Extract the (X, Y) coordinate from the center of the cell holding the provided text.  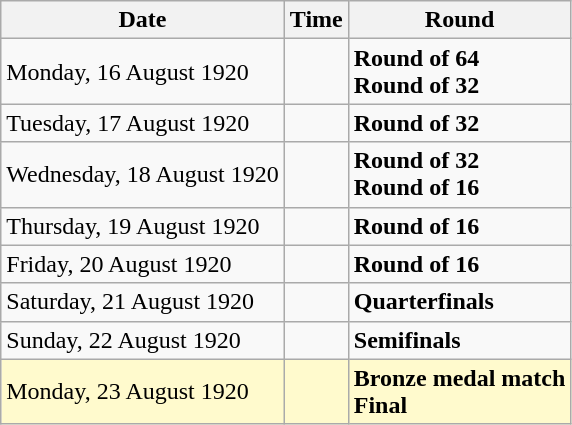
Monday, 23 August 1920 (143, 392)
Round (460, 20)
Sunday, 22 August 1920 (143, 340)
Semifinals (460, 340)
Round of 32 (460, 123)
Time (316, 20)
Friday, 20 August 1920 (143, 264)
Round of 32Round of 16 (460, 174)
Saturday, 21 August 1920 (143, 302)
Bronze medal matchFinal (460, 392)
Tuesday, 17 August 1920 (143, 123)
Monday, 16 August 1920 (143, 72)
Thursday, 19 August 1920 (143, 226)
Date (143, 20)
Quarterfinals (460, 302)
Wednesday, 18 August 1920 (143, 174)
Round of 64Round of 32 (460, 72)
